Return (X, Y) of the center of cell containing provided text 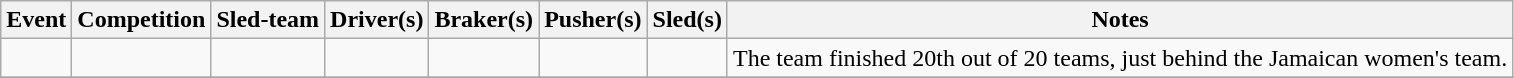
The team finished 20th out of 20 teams, just behind the Jamaican women's team. (1120, 58)
Sled(s) (687, 20)
Sled-team (268, 20)
Braker(s) (484, 20)
Event (36, 20)
Notes (1120, 20)
Driver(s) (377, 20)
Competition (142, 20)
Pusher(s) (593, 20)
